Determine the (x, y) coordinate at the center of the cell enclosing the given text.  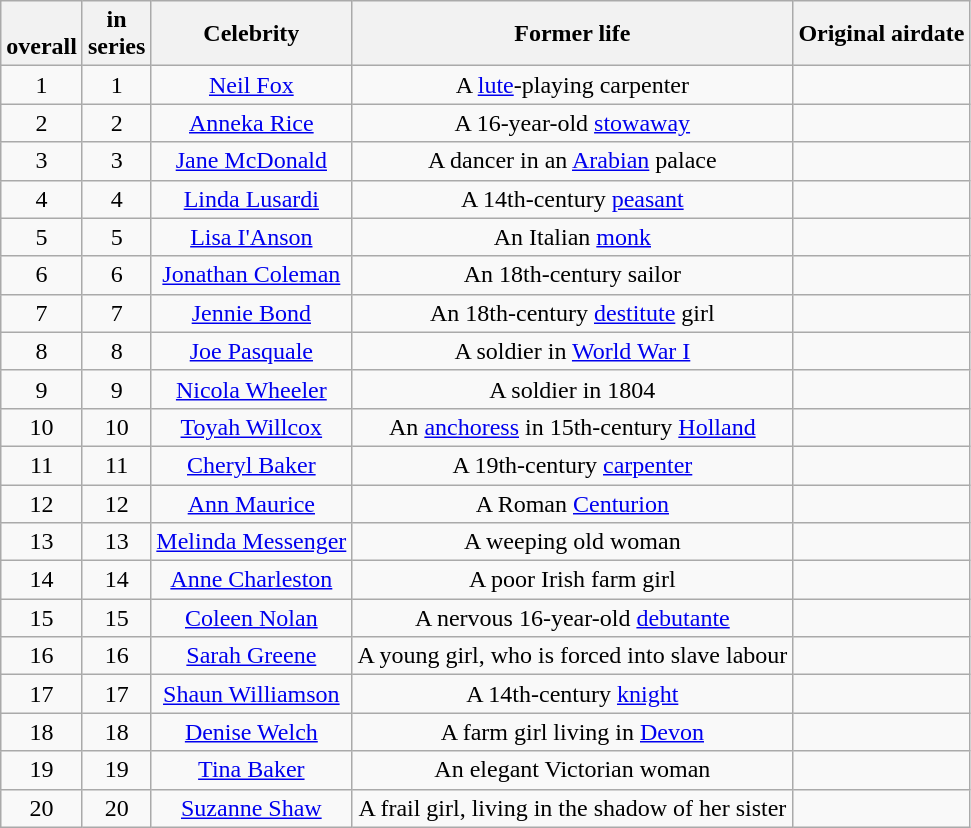
Anne Charleston (252, 580)
A dancer in an Arabian palace (572, 161)
Nicola Wheeler (252, 389)
Linda Lusardi (252, 199)
An anchoress in 15th-century Holland (572, 427)
A 14th-century peasant (572, 199)
A soldier in 1804 (572, 389)
A frail girl, living in the shadow of her sister (572, 808)
A weeping old woman (572, 542)
Former life (572, 34)
A farm girl living in Devon (572, 732)
Denise Welch (252, 732)
Coleen Nolan (252, 618)
Lisa I'Anson (252, 237)
A 14th-century knight (572, 694)
Neil Fox (252, 85)
An elegant Victorian woman (572, 770)
Suzanne Shaw (252, 808)
overall (42, 34)
Melinda Messenger (252, 542)
Ann Maurice (252, 503)
A nervous 16-year-old debutante (572, 618)
Toyah Willcox (252, 427)
Shaun Williamson (252, 694)
A poor Irish farm girl (572, 580)
An 18th-century sailor (572, 275)
A 19th-century carpenter (572, 465)
Jonathan Coleman (252, 275)
Jane McDonald (252, 161)
Anneka Rice (252, 123)
A young girl, who is forced into slave labour (572, 656)
Original airdate (882, 34)
A soldier in World War I (572, 351)
An 18th-century destitute girl (572, 313)
Sarah Greene (252, 656)
Jennie Bond (252, 313)
A Roman Centurion (572, 503)
inseries (116, 34)
Tina Baker (252, 770)
Celebrity (252, 34)
A lute-playing carpenter (572, 85)
Cheryl Baker (252, 465)
Joe Pasquale (252, 351)
An Italian monk (572, 237)
A 16-year-old stowaway (572, 123)
